Find where the given text appears and provide that cell's center as [x, y] coordinate. 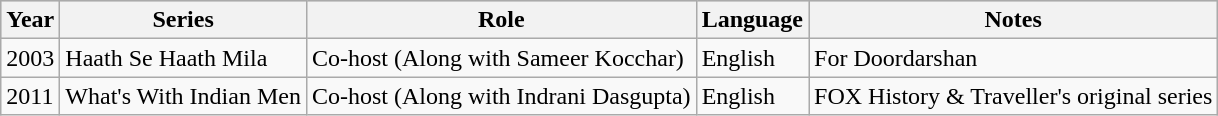
Role [501, 20]
Series [184, 20]
Year [30, 20]
Co-host (Along with Indrani Dasgupta) [501, 96]
Haath Se Haath Mila [184, 58]
Notes [1014, 20]
For Doordarshan [1014, 58]
Language [752, 20]
What's With Indian Men [184, 96]
FOX History & Traveller's original series [1014, 96]
2011 [30, 96]
Co-host (Along with Sameer Kocchar) [501, 58]
2003 [30, 58]
